Scan for the cell matching the given text and deliver its [x, y] coordinate at center. 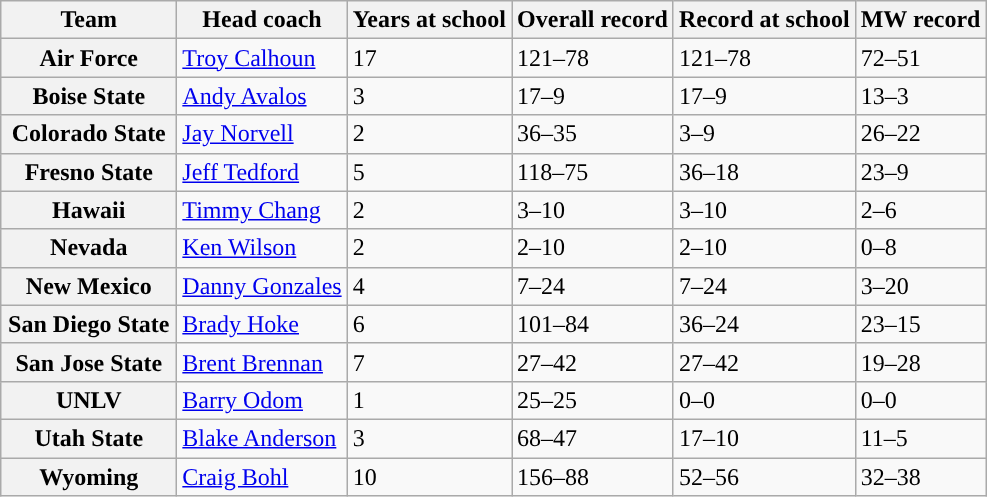
New Mexico [89, 286]
Brent Brennan [262, 362]
MW record [920, 20]
26–22 [920, 134]
Timmy Chang [262, 210]
Brady Hoke [262, 324]
101–84 [593, 324]
Troy Calhoun [262, 58]
Nevada [89, 248]
Danny Gonzales [262, 286]
17–10 [764, 438]
San Diego State [89, 324]
Wyoming [89, 477]
Overall record [593, 20]
Blake Anderson [262, 438]
11–5 [920, 438]
Hawaii [89, 210]
5 [429, 172]
Jeff Tedford [262, 172]
San Jose State [89, 362]
0–8 [920, 248]
Boise State [89, 96]
36–35 [593, 134]
Jay Norvell [262, 134]
118–75 [593, 172]
Barry Odom [262, 400]
25–25 [593, 400]
Ken Wilson [262, 248]
Craig Bohl [262, 477]
6 [429, 324]
52–56 [764, 477]
10 [429, 477]
Record at school [764, 20]
Andy Avalos [262, 96]
Years at school [429, 20]
4 [429, 286]
3–20 [920, 286]
Head coach [262, 20]
UNLV [89, 400]
19–28 [920, 362]
2–6 [920, 210]
23–15 [920, 324]
1 [429, 400]
Team [89, 20]
13–3 [920, 96]
68–47 [593, 438]
36–18 [764, 172]
36–24 [764, 324]
7 [429, 362]
23–9 [920, 172]
17 [429, 58]
32–38 [920, 477]
Fresno State [89, 172]
Colorado State [89, 134]
3–9 [764, 134]
72–51 [920, 58]
Utah State [89, 438]
156–88 [593, 477]
Air Force [89, 58]
